Detect which cell encompasses the target text, then output its (X, Y) center coordinate. 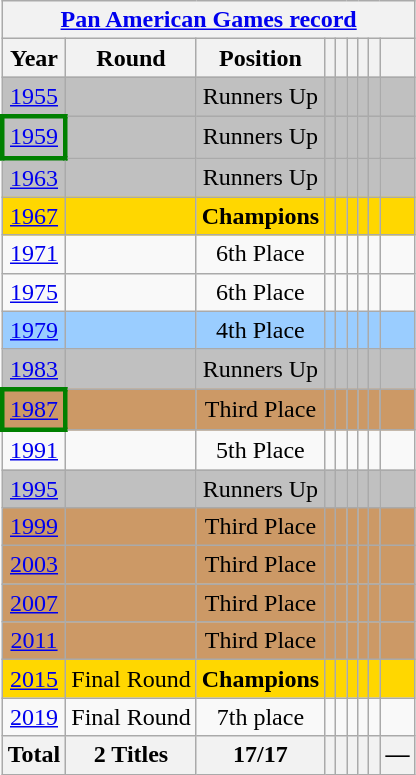
Year (34, 58)
2015 (34, 679)
7th place (260, 717)
1971 (34, 254)
2011 (34, 641)
17/17 (260, 755)
2003 (34, 565)
2 Titles (131, 755)
Round (131, 58)
— (398, 755)
1975 (34, 292)
1987 (34, 410)
2019 (34, 717)
1979 (34, 330)
1999 (34, 527)
2007 (34, 603)
5th Place (260, 450)
4th Place (260, 330)
Pan American Games record (208, 20)
Total (34, 755)
1995 (34, 489)
1991 (34, 450)
1959 (34, 136)
1983 (34, 369)
1955 (34, 97)
1963 (34, 178)
Position (260, 58)
1967 (34, 216)
